Return [X, Y] of the center of cell containing provided text 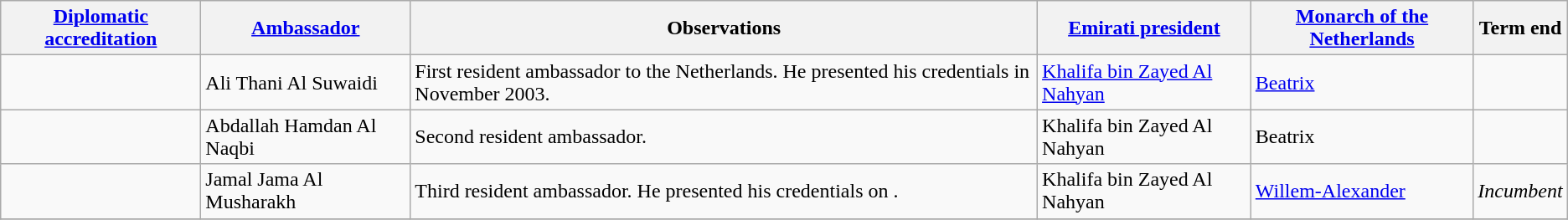
Ambassador [306, 28]
First resident ambassador to the Netherlands. He presented his credentials in November 2003. [724, 82]
Jamal Jama Al Musharakh [306, 191]
Monarch of the Netherlands [1362, 28]
Willem-Alexander [1362, 191]
Observations [724, 28]
Abdallah Hamdan Al Naqbi [306, 137]
Emirati president [1144, 28]
Second resident ambassador. [724, 137]
Diplomatic accreditation [101, 28]
Third resident ambassador. He presented his credentials on . [724, 191]
Term end [1520, 28]
Incumbent [1520, 191]
Ali Thani Al Suwaidi [306, 82]
